Find where the given text appears and provide that cell's center as (X, Y) coordinate. 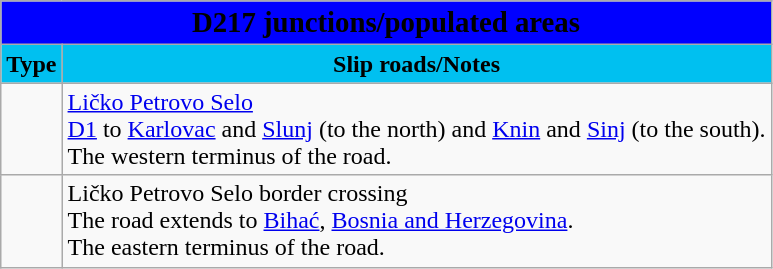
Type (32, 64)
D217 junctions/populated areas (386, 23)
Ličko Petrovo Selo border crossingThe road extends to Bihać, Bosnia and Herzegovina.The eastern terminus of the road. (416, 221)
Slip roads/Notes (416, 64)
Ličko Petrovo Selo D1 to Karlovac and Slunj (to the north) and Knin and Sinj (to the south).The western terminus of the road. (416, 129)
